Locate the cell with the specified text and output its [x, y] center coordinate. 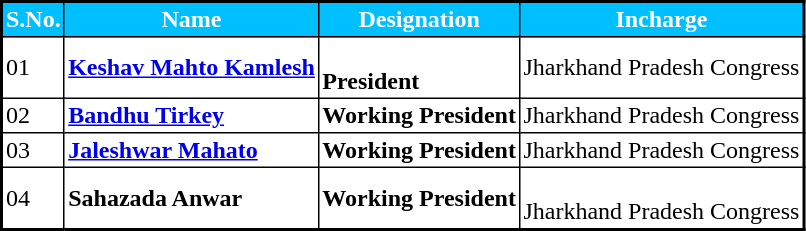
Bandhu Tirkey [191, 115]
02 [34, 115]
Designation [420, 20]
04 [34, 198]
01 [34, 68]
Keshav Mahto Kamlesh [191, 68]
President [420, 68]
S.No. [34, 20]
Sahazada Anwar [191, 198]
Name [191, 20]
03 [34, 150]
Jaleshwar Mahato [191, 150]
Incharge [662, 20]
